Provide the (x, y) coordinate of the cell's center where the given text is located.  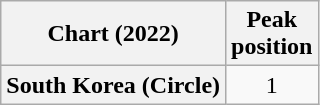
1 (272, 85)
South Korea (Circle) (114, 85)
Chart (2022) (114, 34)
Peakposition (272, 34)
